Detect which cell encompasses the target text, then output its (X, Y) center coordinate. 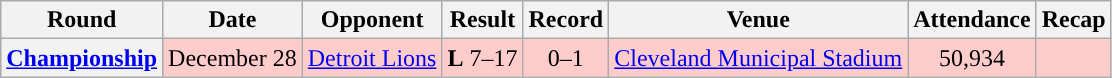
Venue (758, 20)
Date (233, 20)
Result (482, 20)
Detroit Lions (372, 58)
0–1 (566, 58)
L 7–17 (482, 58)
50,934 (972, 58)
Record (566, 20)
Round (82, 20)
December 28 (233, 58)
Attendance (972, 20)
Cleveland Municipal Stadium (758, 58)
Championship (82, 58)
Opponent (372, 20)
Recap (1074, 20)
